Detect which cell encompasses the target text, then output its (X, Y) center coordinate. 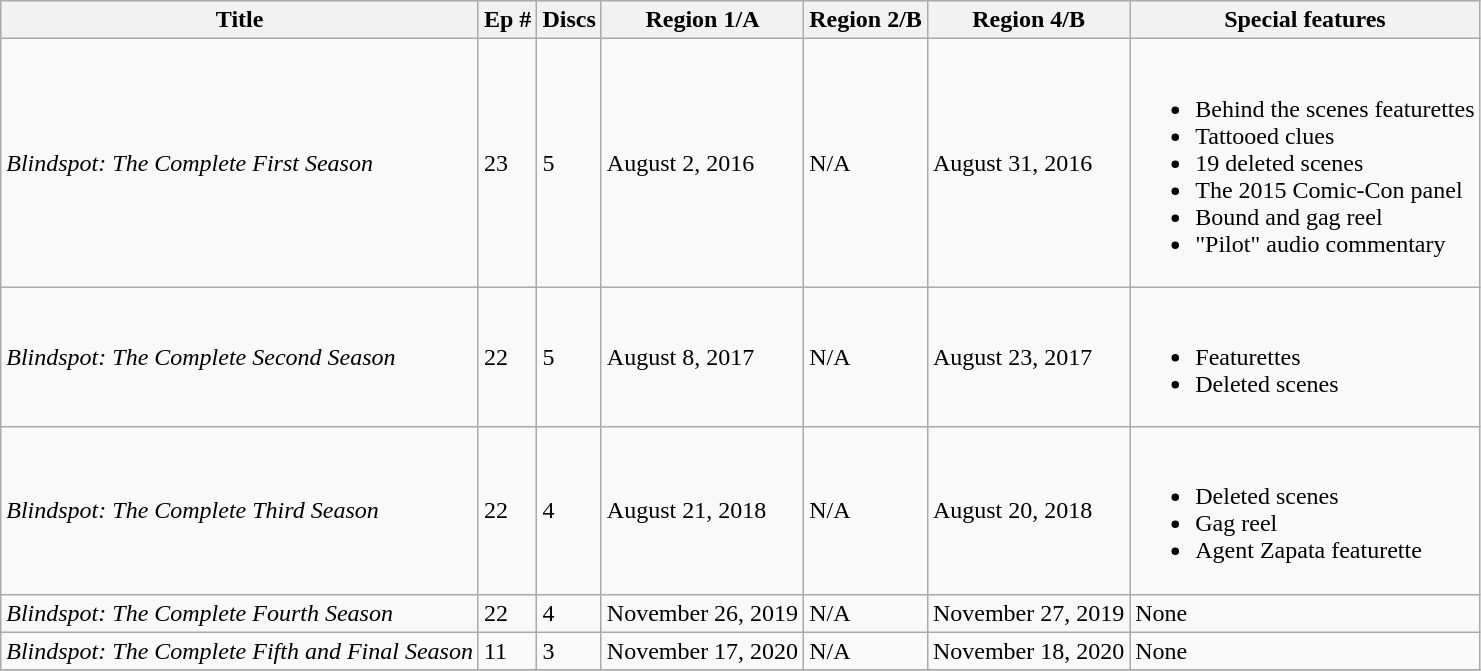
Discs (569, 20)
23 (507, 163)
Region 2/B (866, 20)
August 23, 2017 (1028, 357)
3 (569, 651)
August 21, 2018 (702, 510)
Region 4/B (1028, 20)
Title (240, 20)
November 27, 2019 (1028, 613)
August 31, 2016 (1028, 163)
Region 1/A (702, 20)
11 (507, 651)
November 26, 2019 (702, 613)
Blindspot: The Complete Fourth Season (240, 613)
Deleted scenesGag reelAgent Zapata featurette (1305, 510)
Behind the scenes featurettesTattooed clues19 deleted scenesThe 2015 Comic-Con panelBound and gag reel"Pilot" audio commentary (1305, 163)
November 18, 2020 (1028, 651)
Blindspot: The Complete First Season (240, 163)
November 17, 2020 (702, 651)
August 20, 2018 (1028, 510)
August 8, 2017 (702, 357)
FeaturettesDeleted scenes (1305, 357)
Blindspot: The Complete Second Season (240, 357)
Blindspot: The Complete Fifth and Final Season (240, 651)
August 2, 2016 (702, 163)
Special features (1305, 20)
Ep # (507, 20)
Blindspot: The Complete Third Season (240, 510)
